Output the [x, y] coordinate of the center of the cell containing the given text.  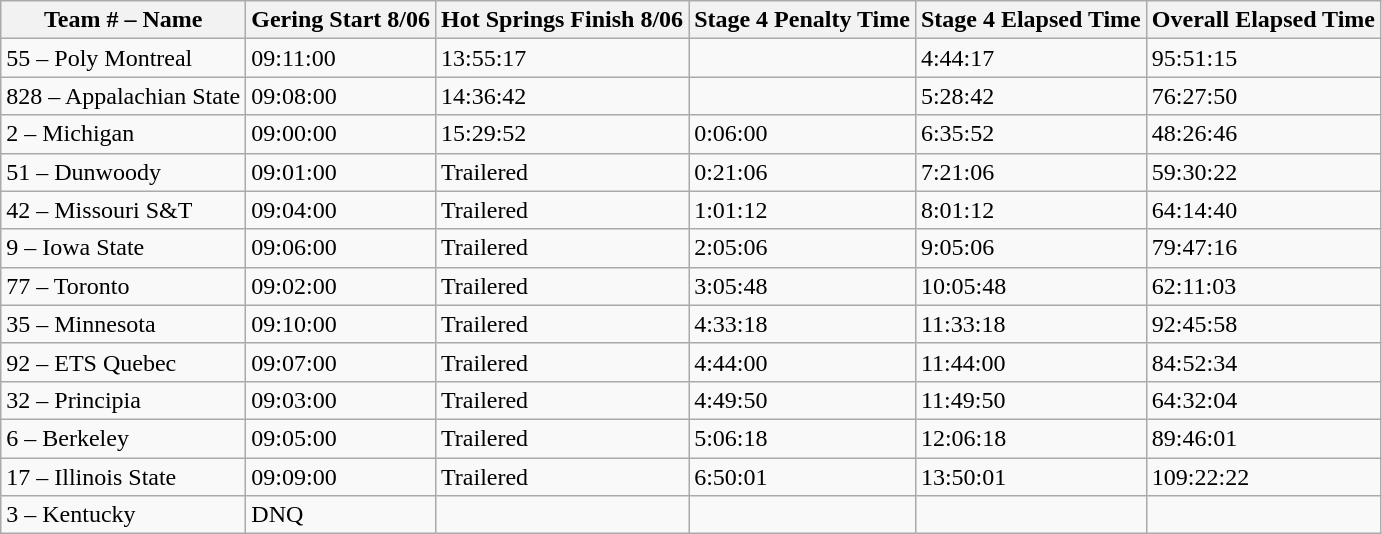
9 – Iowa State [124, 248]
09:06:00 [341, 248]
11:44:00 [1030, 362]
Stage 4 Elapsed Time [1030, 20]
59:30:22 [1263, 172]
92:45:58 [1263, 324]
1:01:12 [802, 210]
Stage 4 Penalty Time [802, 20]
4:44:17 [1030, 58]
62:11:03 [1263, 286]
09:03:00 [341, 400]
76:27:50 [1263, 96]
2:05:06 [802, 248]
09:04:00 [341, 210]
13:55:17 [562, 58]
48:26:46 [1263, 134]
8:01:12 [1030, 210]
09:02:00 [341, 286]
5:28:42 [1030, 96]
92 – ETS Quebec [124, 362]
11:33:18 [1030, 324]
14:36:42 [562, 96]
Gering Start 8/06 [341, 20]
Overall Elapsed Time [1263, 20]
4:33:18 [802, 324]
4:44:00 [802, 362]
84:52:34 [1263, 362]
109:22:22 [1263, 477]
828 – Appalachian State [124, 96]
2 – Michigan [124, 134]
7:21:06 [1030, 172]
64:14:40 [1263, 210]
32 – Principia [124, 400]
09:05:00 [341, 438]
0:21:06 [802, 172]
4:49:50 [802, 400]
64:32:04 [1263, 400]
3 – Kentucky [124, 515]
0:06:00 [802, 134]
79:47:16 [1263, 248]
6 – Berkeley [124, 438]
42 – Missouri S&T [124, 210]
11:49:50 [1030, 400]
9:05:06 [1030, 248]
5:06:18 [802, 438]
09:09:00 [341, 477]
09:10:00 [341, 324]
15:29:52 [562, 134]
Team # – Name [124, 20]
55 – Poly Montreal [124, 58]
6:50:01 [802, 477]
09:11:00 [341, 58]
09:07:00 [341, 362]
DNQ [341, 515]
77 – Toronto [124, 286]
35 – Minnesota [124, 324]
51 – Dunwoody [124, 172]
12:06:18 [1030, 438]
17 – Illinois State [124, 477]
09:01:00 [341, 172]
6:35:52 [1030, 134]
10:05:48 [1030, 286]
09:08:00 [341, 96]
95:51:15 [1263, 58]
3:05:48 [802, 286]
09:00:00 [341, 134]
13:50:01 [1030, 477]
Hot Springs Finish 8/06 [562, 20]
89:46:01 [1263, 438]
